Scan for the cell matching the given text and deliver its [X, Y] coordinate at center. 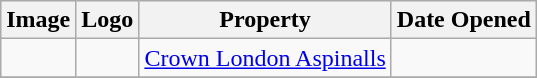
Date Opened [464, 20]
Property [265, 20]
Crown London Aspinalls [265, 58]
Image [38, 20]
Logo [108, 20]
